Pinpoint the cell where the given text exists, returning its (x, y) midpoint coordinate. 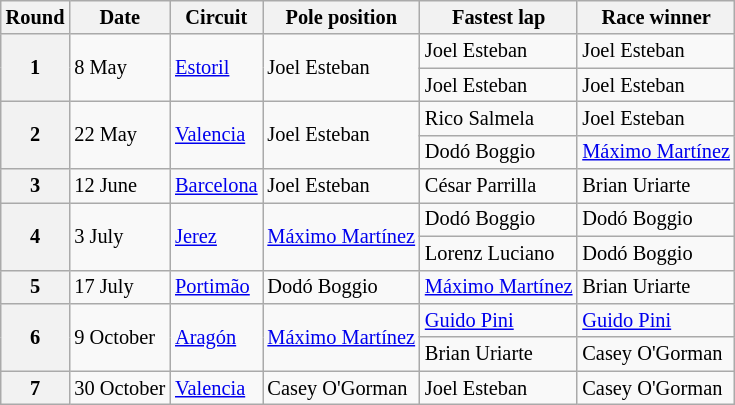
12 June (120, 186)
Aragón (216, 336)
8 May (120, 68)
Date (120, 17)
Portimão (216, 287)
5 (36, 287)
17 July (120, 287)
César Parrilla (498, 186)
Fastest lap (498, 17)
Pole position (340, 17)
1 (36, 68)
30 October (120, 388)
Round (36, 17)
22 May (120, 134)
Lorenz Luciano (498, 253)
6 (36, 336)
Race winner (656, 17)
4 (36, 236)
9 October (120, 336)
Barcelona (216, 186)
2 (36, 134)
7 (36, 388)
3 (36, 186)
Estoril (216, 68)
Jerez (216, 236)
Rico Salmela (498, 118)
Circuit (216, 17)
3 July (120, 236)
